From the cell containing the given text, extract its center point as [X, Y] coordinate. 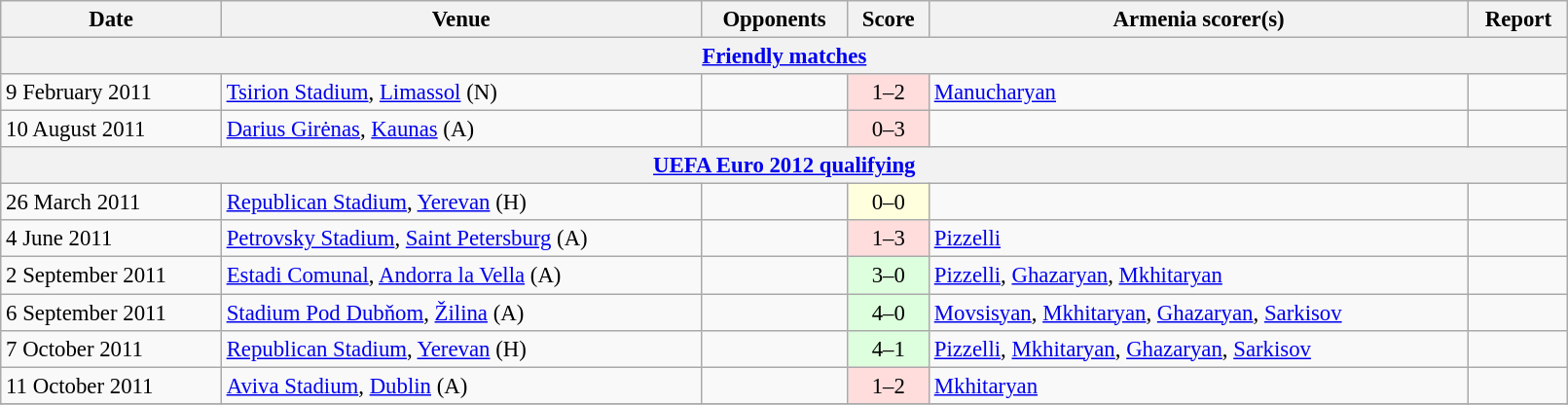
Aviva Stadium, Dublin (A) [461, 386]
Friendly matches [784, 56]
Opponents [775, 19]
4–0 [888, 313]
1–3 [888, 239]
11 October 2011 [111, 386]
UEFA Euro 2012 qualifying [784, 166]
Movsisyan, Mkhitaryan, Ghazaryan, Sarkisov [1198, 313]
26 March 2011 [111, 202]
Darius Girėnas, Kaunas (A) [461, 129]
Venue [461, 19]
7 October 2011 [111, 349]
3–0 [888, 276]
2 September 2011 [111, 276]
Pizzelli, Ghazaryan, Mkhitaryan [1198, 276]
Manucharyan [1198, 92]
Estadi Comunal, Andorra la Vella (A) [461, 276]
6 September 2011 [111, 313]
Pizzelli [1198, 239]
4 June 2011 [111, 239]
Petrovsky Stadium, Saint Petersburg (A) [461, 239]
Mkhitaryan [1198, 386]
Score [888, 19]
9 February 2011 [111, 92]
Report [1518, 19]
Tsirion Stadium, Limassol (N) [461, 92]
10 August 2011 [111, 129]
0–3 [888, 129]
0–0 [888, 202]
Pizzelli, Mkhitaryan, Ghazaryan, Sarkisov [1198, 349]
Date [111, 19]
4–1 [888, 349]
Stadium Pod Dubňom, Žilina (A) [461, 313]
Armenia scorer(s) [1198, 19]
